From the cell containing the given text, extract its center point as (X, Y) coordinate. 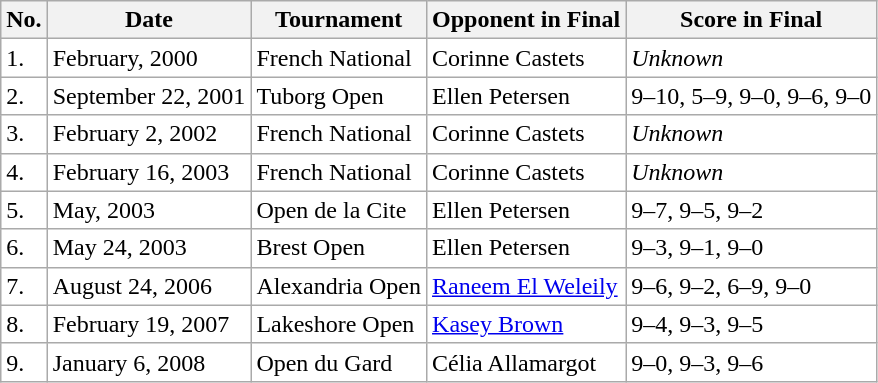
No. (24, 20)
4. (24, 172)
9. (24, 362)
February 2, 2002 (149, 134)
Célia Allamargot (526, 362)
Tuborg Open (339, 96)
Score in Final (752, 20)
Kasey Brown (526, 324)
Alexandria Open (339, 286)
May 24, 2003 (149, 248)
9–4, 9–3, 9–5 (752, 324)
5. (24, 210)
9–0, 9–3, 9–6 (752, 362)
Open du Gard (339, 362)
2. (24, 96)
January 6, 2008 (149, 362)
Lakeshore Open (339, 324)
Opponent in Final (526, 20)
Raneem El Weleily (526, 286)
Tournament (339, 20)
February, 2000 (149, 58)
February 16, 2003 (149, 172)
1. (24, 58)
May, 2003 (149, 210)
February 19, 2007 (149, 324)
9–3, 9–1, 9–0 (752, 248)
Open de la Cite (339, 210)
8. (24, 324)
9–10, 5–9, 9–0, 9–6, 9–0 (752, 96)
Brest Open (339, 248)
September 22, 2001 (149, 96)
7. (24, 286)
3. (24, 134)
August 24, 2006 (149, 286)
9–7, 9–5, 9–2 (752, 210)
6. (24, 248)
Date (149, 20)
9–6, 9–2, 6–9, 9–0 (752, 286)
